Find where the given text appears and provide that cell's center as (X, Y) coordinate. 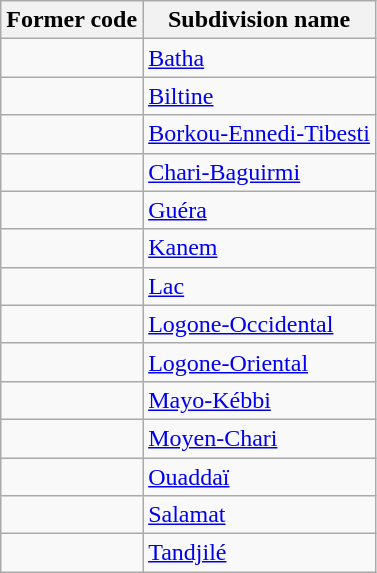
Ouaddaï (260, 477)
Batha (260, 58)
Guéra (260, 210)
Moyen-Chari (260, 438)
Borkou-Ennedi-Tibesti (260, 134)
Lac (260, 286)
Logone-Occidental (260, 324)
Biltine (260, 96)
Tandjilé (260, 553)
Kanem (260, 248)
Salamat (260, 515)
Former code (72, 20)
Mayo-Kébbi (260, 400)
Chari-Baguirmi (260, 172)
Subdivision name (260, 20)
Logone-Oriental (260, 362)
